Determine the (X, Y) coordinate at the center of the cell enclosing the given text.  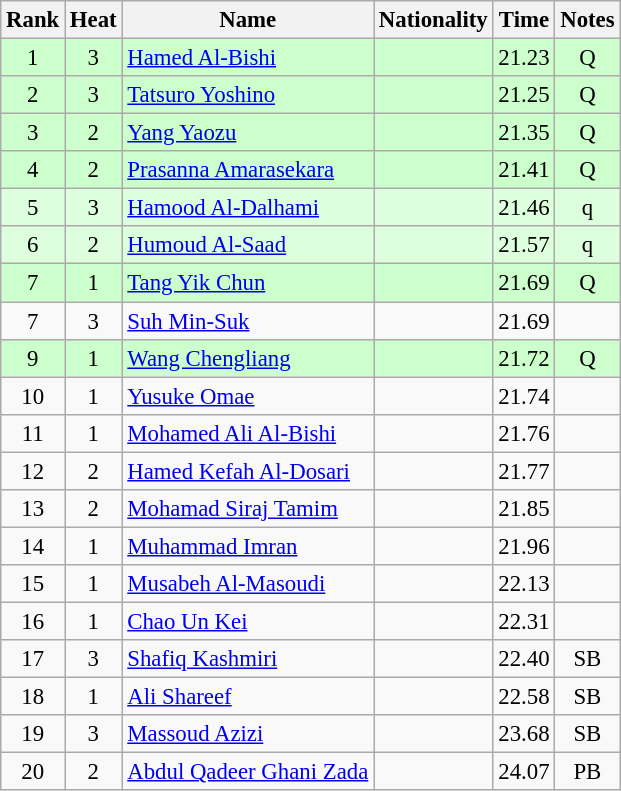
Humoud Al-Saad (248, 245)
Notes (588, 20)
21.46 (524, 208)
Mohamed Ali Al-Bishi (248, 433)
9 (33, 358)
6 (33, 245)
5 (33, 208)
21.96 (524, 546)
21.57 (524, 245)
21.72 (524, 358)
Mohamad Siraj Tamim (248, 509)
21.23 (524, 58)
16 (33, 621)
24.07 (524, 772)
21.74 (524, 396)
22.40 (524, 659)
Yusuke Omae (248, 396)
11 (33, 433)
15 (33, 584)
Yang Yaozu (248, 133)
Suh Min-Suk (248, 321)
23.68 (524, 734)
Time (524, 20)
Hamood Al-Dalhami (248, 208)
Massoud Azizi (248, 734)
12 (33, 471)
Hamed Kefah Al-Dosari (248, 471)
21.41 (524, 170)
Abdul Qadeer Ghani Zada (248, 772)
18 (33, 697)
21.85 (524, 509)
4 (33, 170)
Rank (33, 20)
Muhammad Imran (248, 546)
10 (33, 396)
Prasanna Amarasekara (248, 170)
17 (33, 659)
Chao Un Kei (248, 621)
22.58 (524, 697)
Tang Yik Chun (248, 283)
13 (33, 509)
Musabeh Al-Masoudi (248, 584)
Nationality (434, 20)
Shafiq Kashmiri (248, 659)
22.13 (524, 584)
20 (33, 772)
Tatsuro Yoshino (248, 95)
22.31 (524, 621)
Name (248, 20)
21.77 (524, 471)
14 (33, 546)
21.35 (524, 133)
Wang Chengliang (248, 358)
21.25 (524, 95)
Ali Shareef (248, 697)
Hamed Al-Bishi (248, 58)
Heat (94, 20)
PB (588, 772)
19 (33, 734)
21.76 (524, 433)
